Return the [X, Y] coordinate for the center point of the cell that contains the specified text.  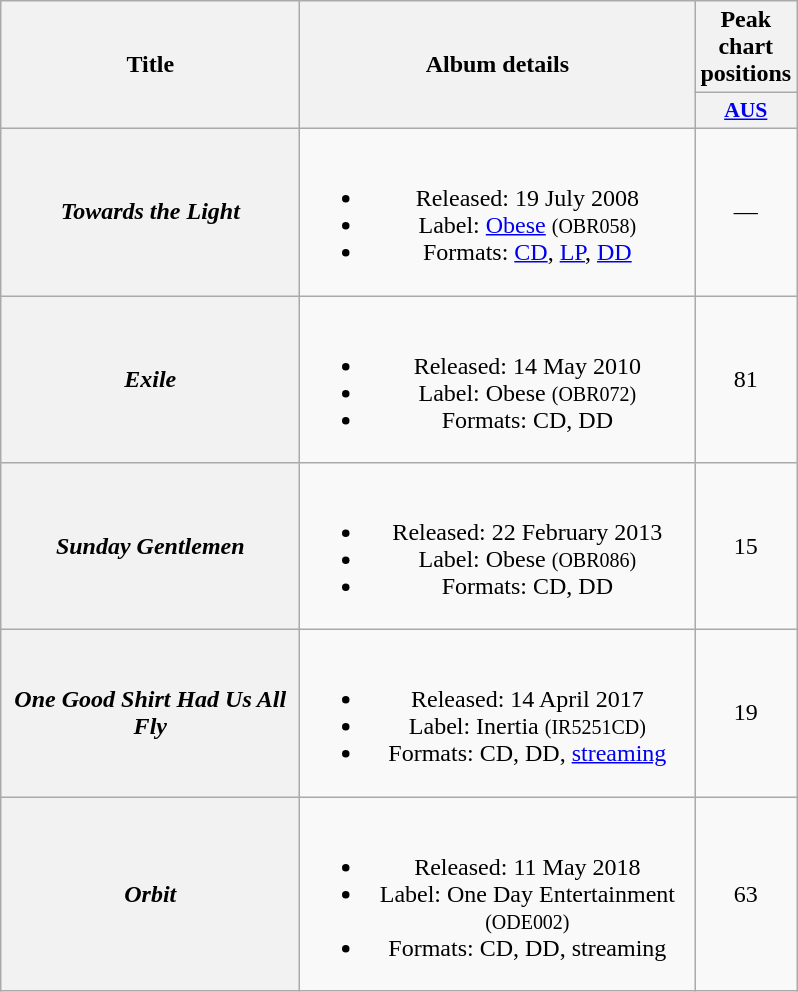
Released: 14 April 2017Label: Inertia (IR5251CD)Formats: CD, DD, streaming [498, 714]
Released: 11 May 2018Label: One Day Entertainment (ODE002)Formats: CD, DD, streaming [498, 894]
Exile [150, 380]
Peak chart positions [746, 47]
63 [746, 894]
Title [150, 65]
Released: 22 February 2013Label: Obese (OBR086)Formats: CD, DD [498, 546]
Sunday Gentlemen [150, 546]
19 [746, 714]
Towards the Light [150, 212]
Released: 19 July 2008Label: Obese (OBR058)Formats: CD, LP, DD [498, 212]
15 [746, 546]
Album details [498, 65]
AUS [746, 111]
— [746, 212]
Orbit [150, 894]
81 [746, 380]
Released: 14 May 2010Label: Obese (OBR072)Formats: CD, DD [498, 380]
One Good Shirt Had Us All Fly [150, 714]
